Capture the cell that displays the provided text and extract its [X, Y] central coordinate. 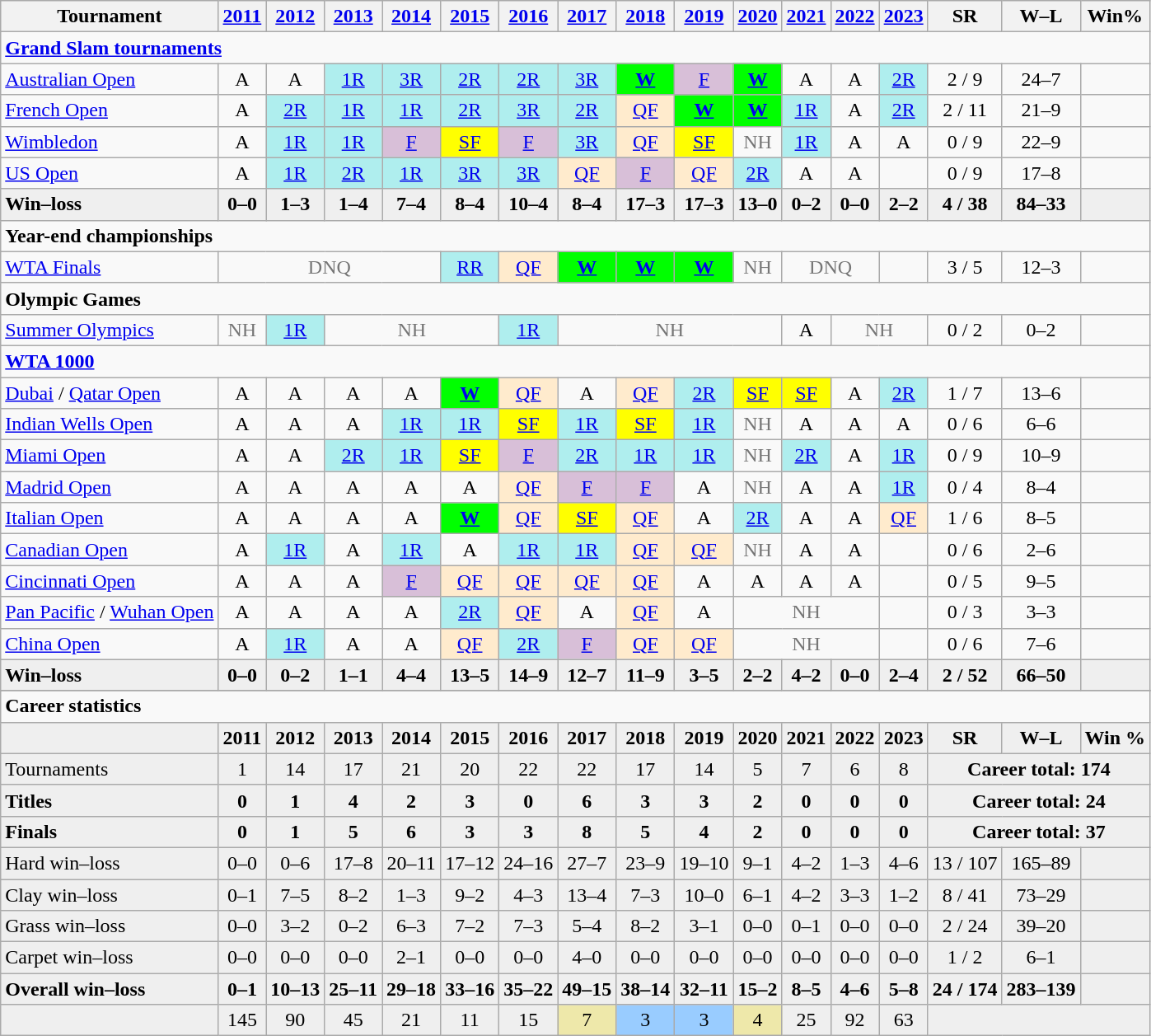
Finals [110, 832]
7–6 [1041, 644]
Australian Open [110, 79]
15–2 [758, 989]
45 [353, 1020]
17–12 [470, 863]
3 / 5 [965, 267]
9–2 [470, 894]
2–6 [1041, 550]
92 [855, 1020]
15 [529, 1020]
73–29 [1041, 894]
3–2 [295, 926]
Grand Slam tournaments [575, 48]
21–9 [1041, 110]
4–4 [412, 675]
Career total: 174 [1038, 769]
13–0 [758, 204]
Cincinnati Open [110, 581]
13–4 [587, 894]
Madrid Open [110, 487]
US Open [110, 173]
24–7 [1041, 79]
5–4 [587, 926]
Pan Pacific / Wuhan Open [110, 612]
Miami Open [110, 456]
Hard win–loss [110, 863]
22–9 [1041, 142]
3–5 [704, 675]
1 / 6 [965, 518]
35–22 [529, 989]
13–6 [1041, 393]
Tournament [110, 16]
1 / 7 [965, 393]
283–139 [1041, 989]
Career total: 24 [1038, 800]
39–20 [1041, 926]
Win% [1116, 16]
38–14 [646, 989]
10–0 [704, 894]
1–1 [353, 675]
0 / 4 [965, 487]
Olympic Games [575, 298]
1 / 2 [965, 958]
4–0 [587, 958]
33–16 [470, 989]
10–9 [1041, 456]
French Open [110, 110]
20–11 [412, 863]
13–5 [470, 675]
165–89 [1041, 863]
6–6 [1041, 424]
49–15 [587, 989]
11 [470, 1020]
2 / 52 [965, 675]
2 / 9 [965, 79]
Win % [1116, 738]
20 [470, 769]
23–9 [646, 863]
10–4 [529, 204]
7–2 [470, 926]
2–1 [412, 958]
0 / 2 [965, 330]
Carpet win–loss [110, 958]
25–11 [353, 989]
13 / 107 [965, 863]
Clay win–loss [110, 894]
12–7 [587, 675]
145 [242, 1020]
Titles [110, 800]
24–16 [529, 863]
Summer Olympics [110, 330]
Career statistics [575, 706]
6–3 [412, 926]
24 / 174 [965, 989]
Overall win–loss [110, 989]
84–33 [1041, 204]
Wimbledon [110, 142]
10–13 [295, 989]
12–3 [1041, 267]
China Open [110, 644]
27–7 [587, 863]
Canadian Open [110, 550]
14–9 [529, 675]
4–3 [529, 894]
0 / 5 [965, 581]
25 [806, 1020]
19–10 [704, 863]
Career total: 37 [1038, 832]
Italian Open [110, 518]
9–5 [1041, 581]
5–8 [903, 989]
8 / 41 [965, 894]
Tournaments [110, 769]
29–18 [412, 989]
Grass win–loss [110, 926]
9–1 [758, 863]
1–4 [353, 204]
0–6 [295, 863]
Indian Wells Open [110, 424]
Year-end championships [575, 236]
63 [903, 1020]
7–5 [295, 894]
WTA Finals [110, 267]
90 [295, 1020]
2 / 24 [965, 926]
1–2 [903, 894]
2–4 [903, 675]
RR [470, 267]
11–9 [646, 675]
32–11 [704, 989]
4 / 38 [965, 204]
7–4 [412, 204]
66–50 [1041, 675]
Dubai / Qatar Open [110, 393]
2 / 11 [965, 110]
3–1 [704, 926]
WTA 1000 [575, 361]
0 / 3 [965, 612]
